Pinpoint the cell where the given text exists, returning its [x, y] midpoint coordinate. 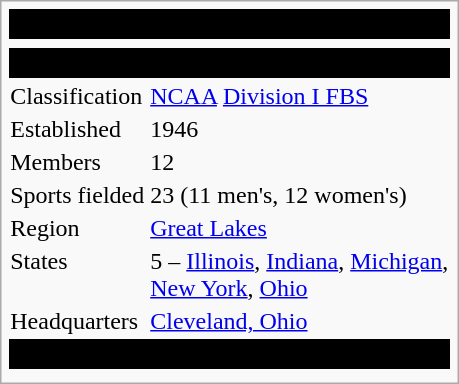
States [78, 274]
23 (11 men's, 12 women's) [300, 195]
5 – Illinois, Indiana, Michigan, New York, Ohio [300, 274]
Region [78, 228]
Established [78, 129]
Locations [230, 354]
1946 [300, 129]
Great Lakes [300, 228]
Mid-American Conference [230, 24]
Classification [78, 96]
Data [230, 63]
NCAA Division I FBS [300, 96]
Members [78, 162]
Headquarters [78, 321]
12 [300, 162]
Sports fielded [78, 195]
Cleveland, Ohio [300, 321]
